Identify which cell holds the provided text, then report its [X, Y] central coordinate. 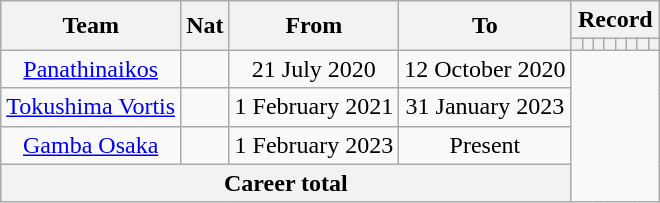
Tokushima Vortis [91, 107]
Team [91, 26]
Gamba Osaka [91, 145]
To [485, 26]
Record [615, 20]
Nat [205, 26]
Present [485, 145]
From [314, 26]
21 July 2020 [314, 69]
1 February 2023 [314, 145]
Panathinaikos [91, 69]
31 January 2023 [485, 107]
1 February 2021 [314, 107]
Career total [286, 183]
12 October 2020 [485, 69]
